Determine the [x, y] coordinate at the center of the cell enclosing the given text.  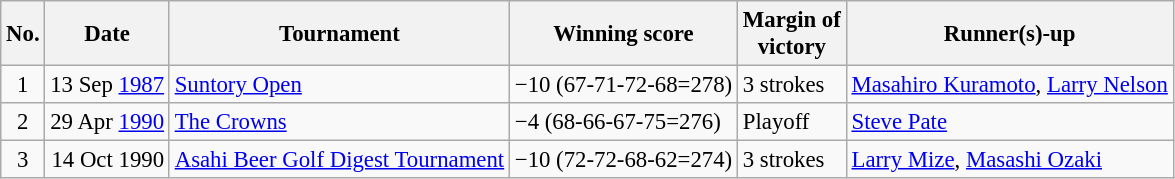
−4 (68-66-67-75=276) [623, 122]
Steve Pate [1010, 122]
3 [23, 160]
Tournament [339, 34]
Runner(s)-up [1010, 34]
−10 (72-72-68-62=274) [623, 160]
13 Sep 1987 [107, 85]
Masahiro Kuramoto, Larry Nelson [1010, 85]
No. [23, 34]
−10 (67-71-72-68=278) [623, 85]
Asahi Beer Golf Digest Tournament [339, 160]
29 Apr 1990 [107, 122]
Date [107, 34]
Winning score [623, 34]
14 Oct 1990 [107, 160]
Playoff [792, 122]
Suntory Open [339, 85]
The Crowns [339, 122]
Margin ofvictory [792, 34]
1 [23, 85]
Larry Mize, Masashi Ozaki [1010, 160]
2 [23, 122]
